Determine the (x, y) coordinate at the center of the cell enclosing the given text.  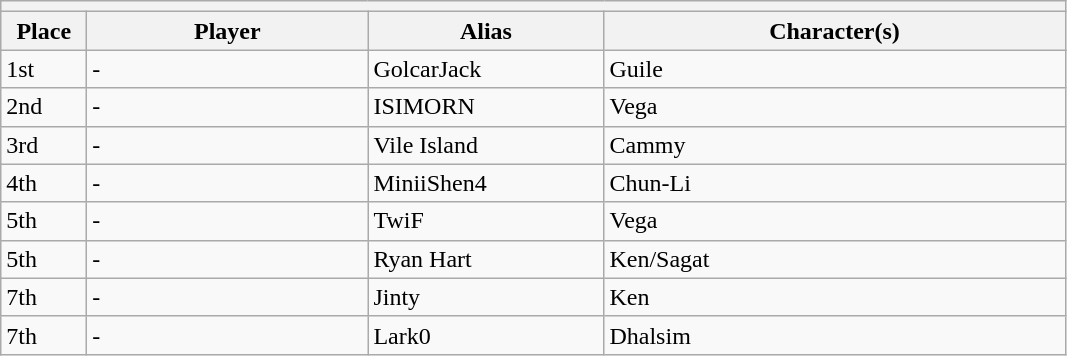
Ken/Sagat (834, 259)
Ryan Hart (486, 259)
ISIMORN (486, 107)
Chun-Li (834, 183)
2nd (44, 107)
Lark0 (486, 335)
Alias (486, 31)
Character(s) (834, 31)
Vile Island (486, 145)
GolcarJack (486, 69)
TwiF (486, 221)
MiniiShen4 (486, 183)
Cammy (834, 145)
Ken (834, 297)
Guile (834, 69)
Player (228, 31)
3rd (44, 145)
1st (44, 69)
Jinty (486, 297)
Dhalsim (834, 335)
4th (44, 183)
Place (44, 31)
